Search for the cell housing the specified text and yield its (X, Y) center coordinate. 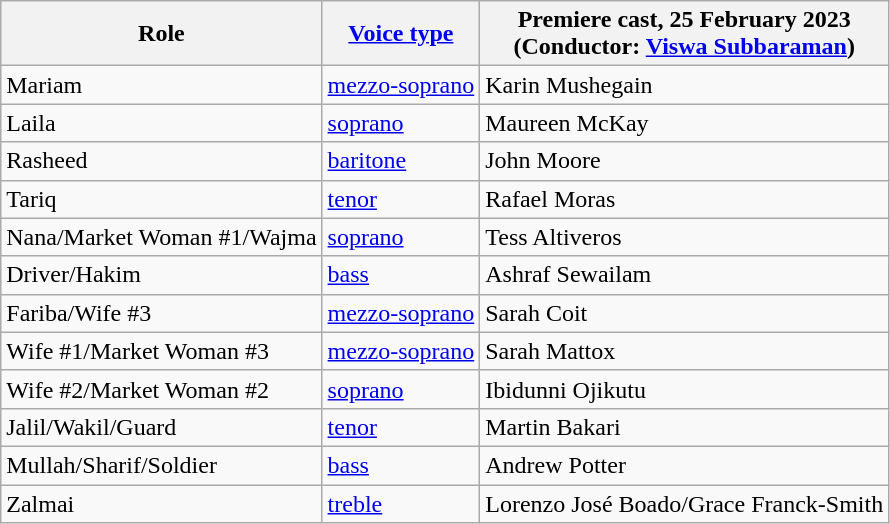
baritone (401, 161)
Driver/Hakim (162, 275)
Mullah/Sharif/Soldier (162, 465)
Tess Altiveros (684, 237)
Zalmai (162, 503)
Role (162, 34)
Maureen McKay (684, 123)
Tariq (162, 199)
Ashraf Sewailam (684, 275)
treble (401, 503)
John Moore (684, 161)
Martin Bakari (684, 427)
Nana/Market Woman #1/Wajma (162, 237)
Laila (162, 123)
Rafael Moras (684, 199)
Mariam (162, 85)
Voice type (401, 34)
Andrew Potter (684, 465)
Premiere cast, 25 February 2023(Conductor: Viswa Subbaraman) (684, 34)
Sarah Mattox (684, 351)
Fariba/Wife #3 (162, 313)
Karin Mushegain (684, 85)
Sarah Coit (684, 313)
Rasheed (162, 161)
Lorenzo José Boado/Grace Franck-Smith (684, 503)
Wife #1/Market Woman #3 (162, 351)
Jalil/Wakil/Guard (162, 427)
Wife #2/Market Woman #2 (162, 389)
Ibidunni Ojikutu (684, 389)
